Detect which cell encompasses the target text, then output its (X, Y) center coordinate. 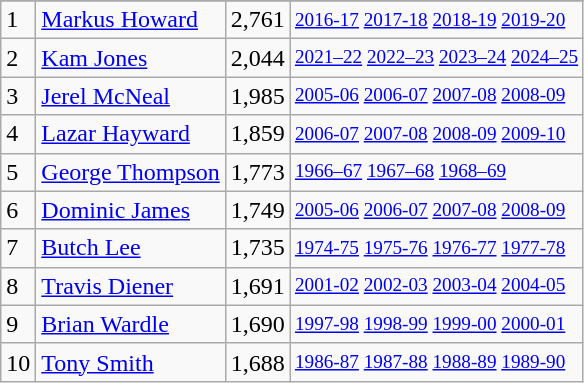
1 (18, 20)
2 (18, 58)
Markus Howard (130, 20)
7 (18, 248)
6 (18, 210)
5 (18, 172)
1,859 (258, 134)
10 (18, 362)
1,691 (258, 286)
Lazar Hayward (130, 134)
2021–22 2022–23 2023–24 2024–25 (436, 58)
1,749 (258, 210)
1,985 (258, 96)
1,690 (258, 324)
1,735 (258, 248)
Brian Wardle (130, 324)
2,761 (258, 20)
Butch Lee (130, 248)
4 (18, 134)
Jerel McNeal (130, 96)
2001-02 2002-03 2003-04 2004-05 (436, 286)
Dominic James (130, 210)
8 (18, 286)
1997-98 1998-99 1999-00 2000-01 (436, 324)
9 (18, 324)
3 (18, 96)
Kam Jones (130, 58)
2006-07 2007-08 2008-09 2009-10 (436, 134)
Tony Smith (130, 362)
Travis Diener (130, 286)
2,044 (258, 58)
1974-75 1975-76 1976-77 1977-78 (436, 248)
George Thompson (130, 172)
1986-87 1987-88 1988-89 1989-90 (436, 362)
2016-17 2017-18 2018-19 2019-20 (436, 20)
1,688 (258, 362)
1,773 (258, 172)
1966–67 1967–68 1968–69 (436, 172)
